Return the [x, y] coordinate for the center point of the cell that contains the specified text.  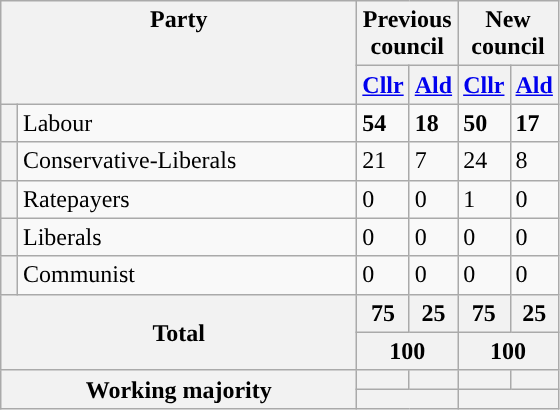
54 [383, 123]
Party [179, 52]
New council [508, 34]
Labour [186, 123]
24 [484, 161]
Total [179, 332]
21 [383, 161]
18 [433, 123]
Conservative-Liberals [186, 161]
8 [534, 161]
17 [534, 123]
Previous council [408, 34]
7 [433, 161]
Liberals [186, 237]
1 [484, 199]
Communist [186, 275]
Ratepayers [186, 199]
Working majority [179, 389]
50 [484, 123]
